Extract the [x, y] coordinate from the center of the cell holding the provided text.  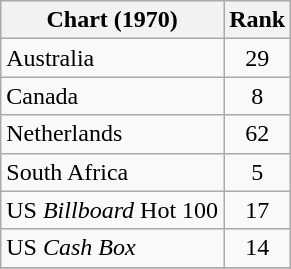
Australia [112, 58]
62 [258, 134]
Rank [258, 20]
8 [258, 96]
Netherlands [112, 134]
US Billboard Hot 100 [112, 210]
South Africa [112, 172]
5 [258, 172]
29 [258, 58]
Canada [112, 96]
17 [258, 210]
Chart (1970) [112, 20]
US Cash Box [112, 248]
14 [258, 248]
